Locate the cell with the specified text and output its [X, Y] center coordinate. 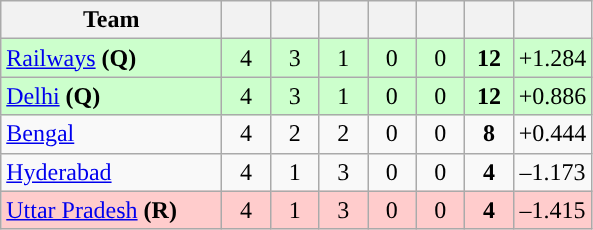
Railways (Q) [112, 58]
Bengal [112, 134]
Delhi (Q) [112, 96]
–1.173 [552, 172]
8 [490, 134]
–1.415 [552, 210]
+1.284 [552, 58]
+0.886 [552, 96]
+0.444 [552, 134]
Team [112, 20]
Hyderabad [112, 172]
Uttar Pradesh (R) [112, 210]
